Find where the given text appears and provide that cell's center as (X, Y) coordinate. 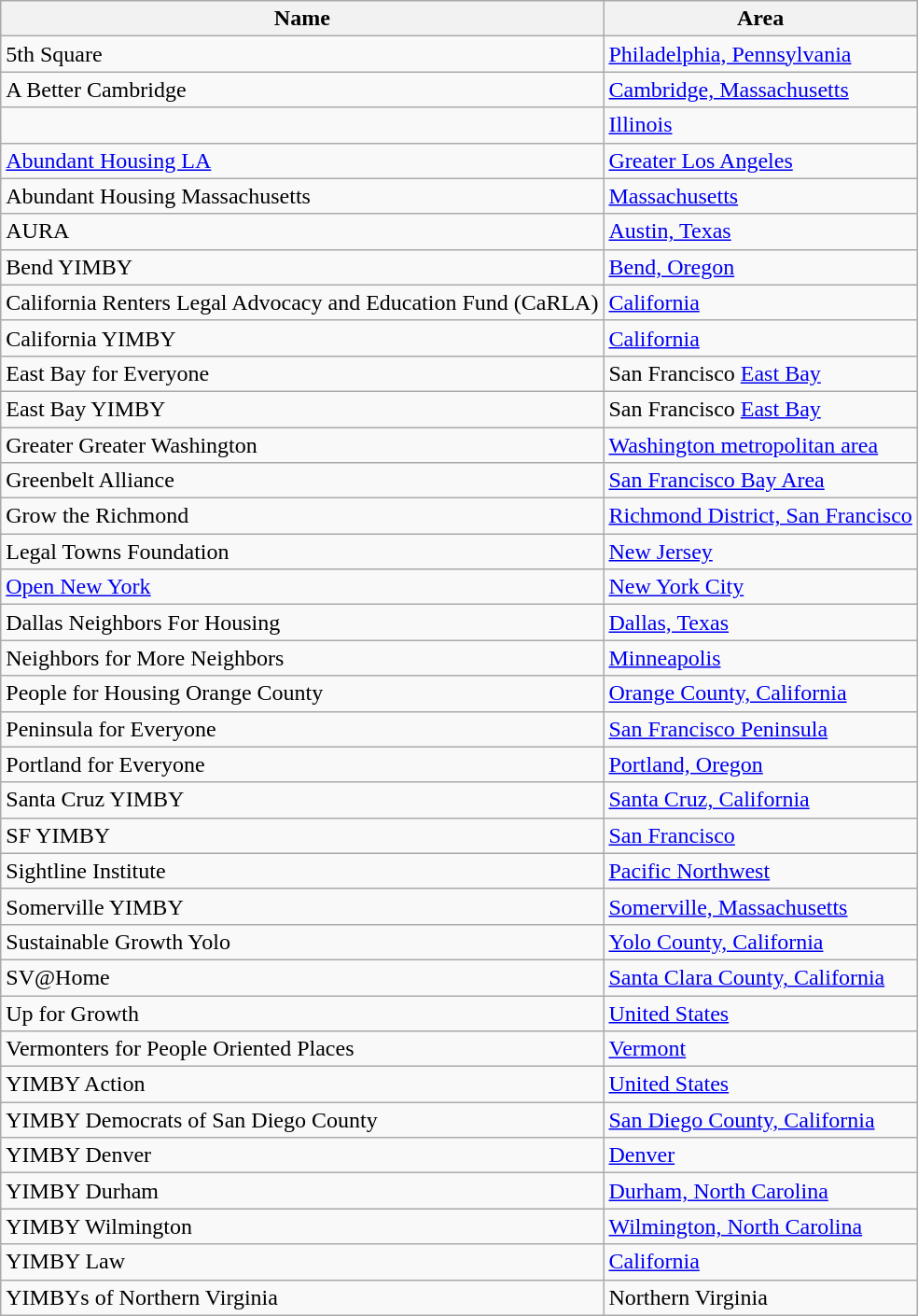
Dallas, Texas (760, 623)
Durham, North Carolina (760, 1191)
Abundant Housing Massachusetts (302, 196)
San Francisco (760, 835)
Yolo County, California (760, 942)
San Francisco Bay Area (760, 481)
Washington metropolitan area (760, 445)
Legal Towns Foundation (302, 552)
Denver (760, 1155)
SF YIMBY (302, 835)
YIMBY Durham (302, 1191)
San Francisco Peninsula (760, 729)
Open New York (302, 587)
California Renters Legal Advocacy and Education Fund (CaRLA) (302, 302)
Northern Virginia (760, 1297)
Illinois (760, 125)
Cambridge, Massachusetts (760, 90)
YIMBY Law (302, 1262)
YIMBYs of Northern Virginia (302, 1297)
Up for Growth (302, 1013)
Orange County, California (760, 693)
SV@Home (302, 977)
Name (302, 19)
Vermont (760, 1049)
Neighbors for More Neighbors (302, 658)
5th Square (302, 54)
New York City (760, 587)
Santa Cruz YIMBY (302, 800)
YIMBY Democrats of San Diego County (302, 1120)
Grow the Richmond (302, 516)
Austin, Texas (760, 231)
Portland for Everyone (302, 764)
East Bay YIMBY (302, 409)
Richmond District, San Francisco (760, 516)
Bend YIMBY (302, 267)
New Jersey (760, 552)
Philadelphia, Pennsylvania (760, 54)
Somerville, Massachusetts (760, 906)
Minneapolis (760, 658)
AURA (302, 231)
San Diego County, California (760, 1120)
YIMBY Wilmington (302, 1226)
Massachusetts (760, 196)
Santa Clara County, California (760, 977)
Area (760, 19)
Somerville YIMBY (302, 906)
Sustainable Growth Yolo (302, 942)
Greater Greater Washington (302, 445)
Bend, Oregon (760, 267)
Greenbelt Alliance (302, 481)
A Better Cambridge (302, 90)
Peninsula for Everyone (302, 729)
Vermonters for People Oriented Places (302, 1049)
People for Housing Orange County (302, 693)
Abundant Housing LA (302, 161)
Portland, Oregon (760, 764)
Pacific Northwest (760, 871)
Greater Los Angeles (760, 161)
YIMBY Denver (302, 1155)
Wilmington, North Carolina (760, 1226)
East Bay for Everyone (302, 373)
YIMBY Action (302, 1085)
Sightline Institute (302, 871)
California YIMBY (302, 338)
Dallas Neighbors For Housing (302, 623)
Santa Cruz, California (760, 800)
